Return the (x, y) coordinate for the center point of the cell that contains the specified text.  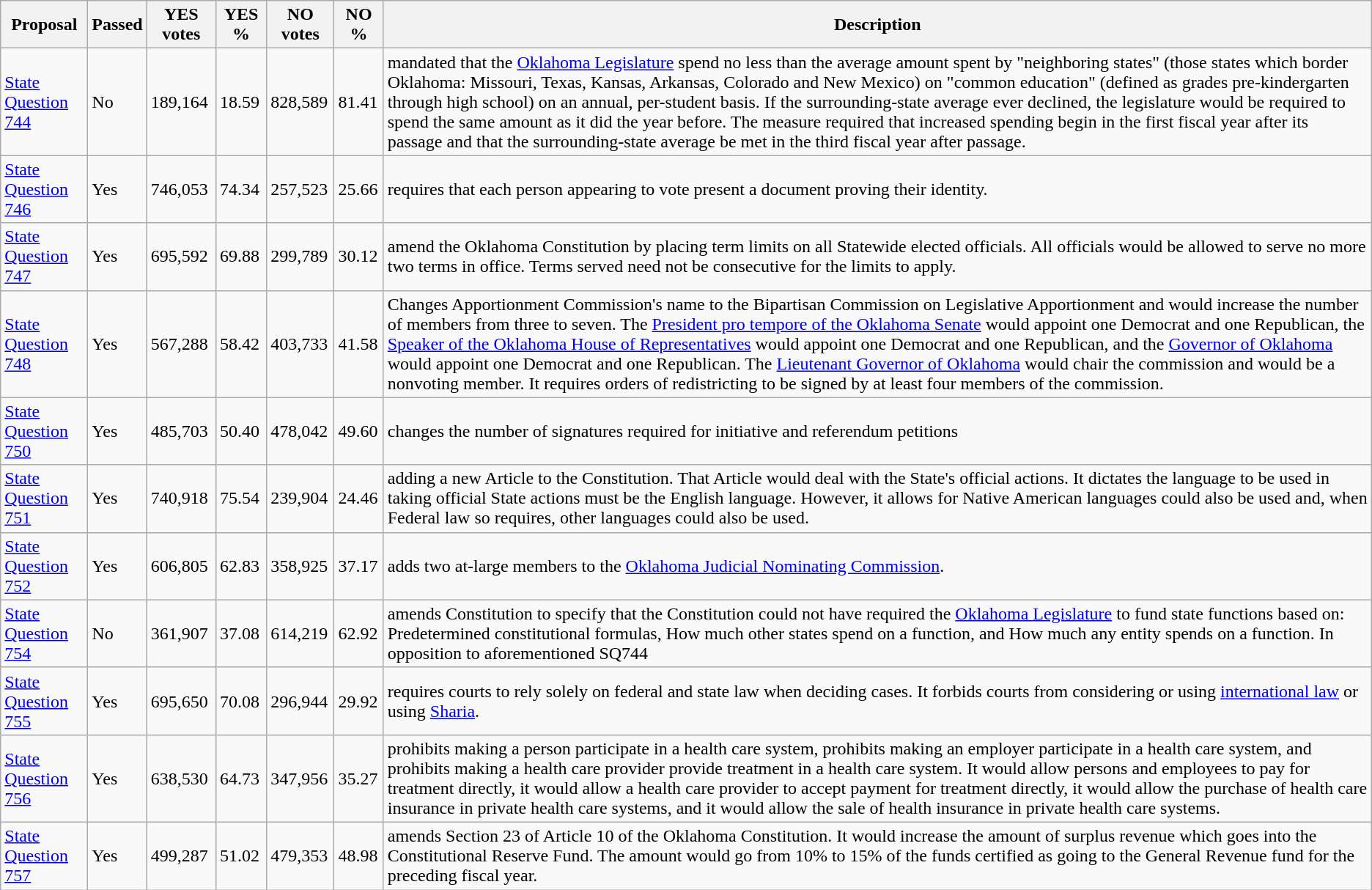
29.92 (359, 701)
64.73 (240, 779)
State Question 755 (44, 701)
403,733 (300, 344)
State Question 751 (44, 499)
Passed (117, 25)
41.58 (359, 344)
37.17 (359, 566)
58.42 (240, 344)
Proposal (44, 25)
50.40 (240, 431)
746,053 (181, 189)
606,805 (181, 566)
695,650 (181, 701)
State Question 744 (44, 102)
State Question 748 (44, 344)
changes the number of signatures required for initiative and referendum petitions (877, 431)
State Question 757 (44, 856)
37.08 (240, 633)
347,956 (300, 779)
24.46 (359, 499)
YES votes (181, 25)
485,703 (181, 431)
638,530 (181, 779)
State Question 750 (44, 431)
479,353 (300, 856)
567,288 (181, 344)
239,904 (300, 499)
74.34 (240, 189)
49.60 (359, 431)
48.98 (359, 856)
69.88 (240, 257)
18.59 (240, 102)
Description (877, 25)
740,918 (181, 499)
35.27 (359, 779)
299,789 (300, 257)
NO % (359, 25)
614,219 (300, 633)
adds two at-large members to the Oklahoma Judicial Nominating Commission. (877, 566)
62.83 (240, 566)
NO votes (300, 25)
296,944 (300, 701)
State Question 747 (44, 257)
YES % (240, 25)
75.54 (240, 499)
499,287 (181, 856)
358,925 (300, 566)
478,042 (300, 431)
requires that each person appearing to vote present a document proving their identity. (877, 189)
State Question 746 (44, 189)
51.02 (240, 856)
257,523 (300, 189)
25.66 (359, 189)
State Question 756 (44, 779)
62.92 (359, 633)
361,907 (181, 633)
189,164 (181, 102)
695,592 (181, 257)
State Question 754 (44, 633)
81.41 (359, 102)
70.08 (240, 701)
30.12 (359, 257)
State Question 752 (44, 566)
828,589 (300, 102)
